For the text-containing cell, return its midpoint in [x, y] coordinate format. 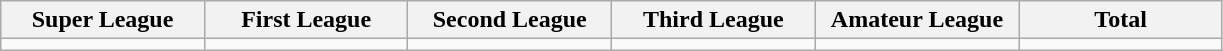
Second League [510, 20]
Amateur League [917, 20]
Super League [103, 20]
Third League [714, 20]
First League [306, 20]
Total [1121, 20]
